Return [X, Y] of the center of cell containing provided text 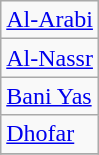
Al-Nassr [50, 58]
Dhofar [50, 134]
Bani Yas [50, 96]
Al-Arabi [50, 20]
